For the text-containing cell, return its midpoint in (X, Y) coordinate format. 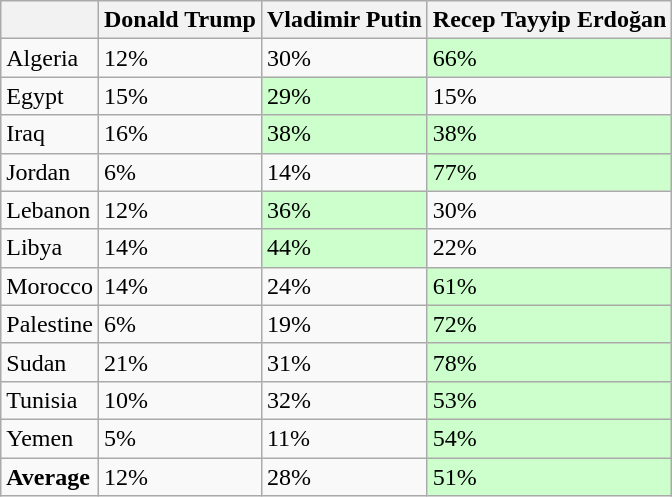
Yemen (50, 438)
31% (344, 362)
Sudan (50, 362)
29% (344, 96)
36% (344, 210)
22% (549, 248)
54% (549, 438)
Vladimir Putin (344, 20)
77% (549, 172)
Iraq (50, 134)
Lebanon (50, 210)
5% (180, 438)
78% (549, 362)
28% (344, 477)
19% (344, 324)
Average (50, 477)
51% (549, 477)
Jordan (50, 172)
Tunisia (50, 400)
53% (549, 400)
Donald Trump (180, 20)
Algeria (50, 58)
11% (344, 438)
Egypt (50, 96)
32% (344, 400)
Palestine (50, 324)
61% (549, 286)
Recep Tayyip Erdoğan (549, 20)
44% (344, 248)
Libya (50, 248)
21% (180, 362)
Morocco (50, 286)
10% (180, 400)
16% (180, 134)
24% (344, 286)
72% (549, 324)
66% (549, 58)
